For the text-containing cell, return its midpoint in [X, Y] coordinate format. 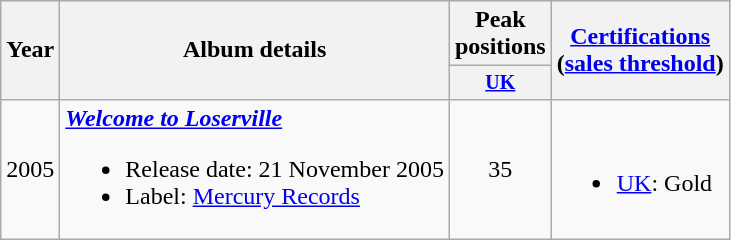
Year [30, 50]
UK: Gold [640, 169]
Album details [255, 50]
UK [500, 82]
2005 [30, 169]
Welcome to LoservilleRelease date: 21 November 2005Label: Mercury Records [255, 169]
Peak positions [500, 34]
35 [500, 169]
Certifications(sales threshold) [640, 50]
